For the text-containing cell, return its midpoint in (X, Y) coordinate format. 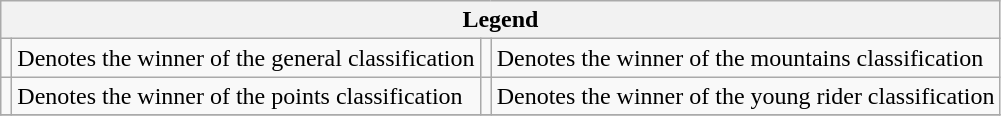
Denotes the winner of the mountains classification (746, 58)
Denotes the winner of the general classification (246, 58)
Denotes the winner of the young rider classification (746, 96)
Denotes the winner of the points classification (246, 96)
Legend (500, 20)
